Provide the (X, Y) coordinate of the cell's center where the given text is located.  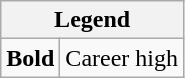
Career high (122, 58)
Bold (30, 58)
Legend (92, 20)
